Capture the cell that displays the provided text and extract its (x, y) central coordinate. 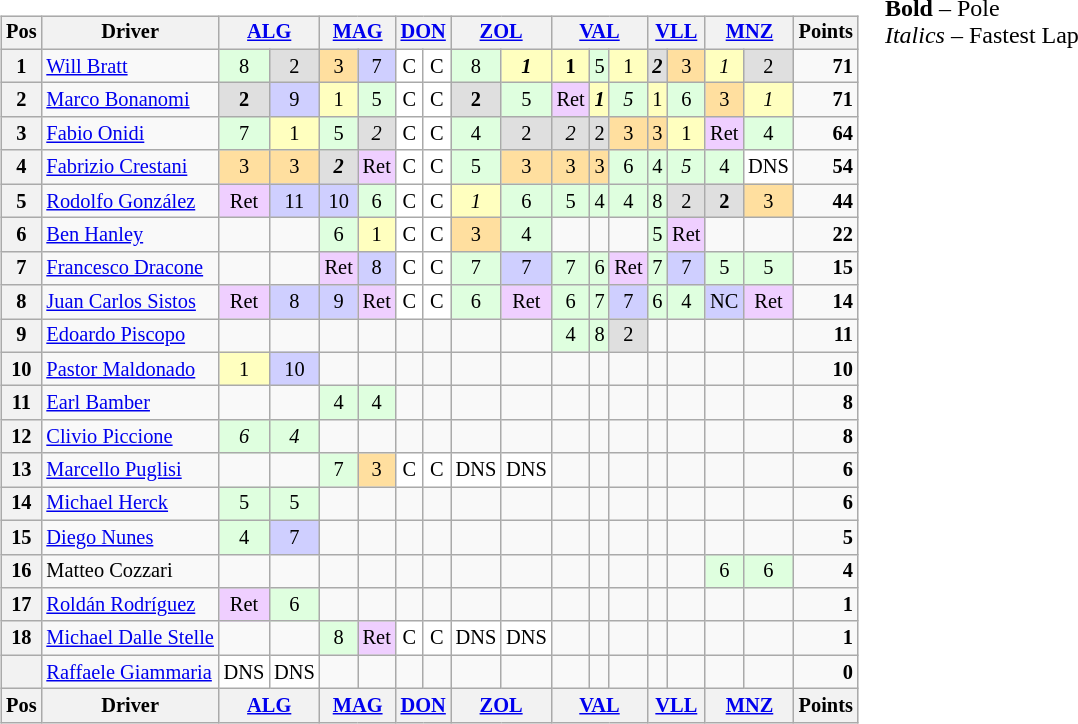
Will Bratt (130, 66)
13 (21, 470)
Juan Carlos Sistos (130, 302)
16 (21, 571)
Fabio Onidi (130, 134)
54 (826, 167)
Francesco Dracone (130, 268)
Roldán Rodríguez (130, 605)
Raffaele Giammaria (130, 672)
Diego Nunes (130, 537)
12 (21, 437)
Earl Bamber (130, 403)
Marco Bonanomi (130, 100)
Pastor Maldonado (130, 369)
Ben Hanley (130, 235)
Marcello Puglisi (130, 470)
64 (826, 134)
Michael Herck (130, 504)
44 (826, 201)
Edoardo Piscopo (130, 336)
Clivio Piccione (130, 437)
Michael Dalle Stelle (130, 638)
Matteo Cozzari (130, 571)
22 (826, 235)
NC (724, 302)
17 (21, 605)
0 (826, 672)
18 (21, 638)
Rodolfo González (130, 201)
Fabrizio Crestani (130, 167)
